From the cell containing the given text, extract its center point as [x, y] coordinate. 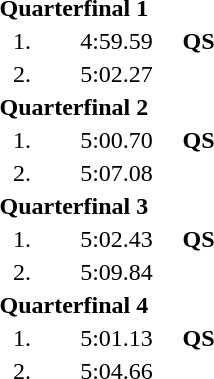
4:59.59 [116, 41]
5:01.13 [116, 338]
5:00.70 [116, 140]
5:02.27 [116, 74]
5:02.43 [116, 239]
5:07.08 [116, 173]
5:09.84 [116, 272]
